Extract the (X, Y) coordinate from the center of the cell holding the provided text.  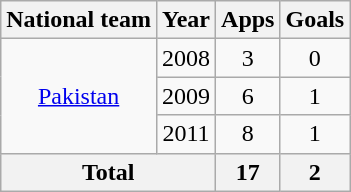
Pakistan (79, 96)
Goals (315, 20)
Total (108, 172)
0 (315, 58)
2009 (186, 96)
Apps (248, 20)
8 (248, 134)
2011 (186, 134)
National team (79, 20)
17 (248, 172)
6 (248, 96)
2008 (186, 58)
Year (186, 20)
2 (315, 172)
3 (248, 58)
